Locate the cell with the specified text and output its [x, y] center coordinate. 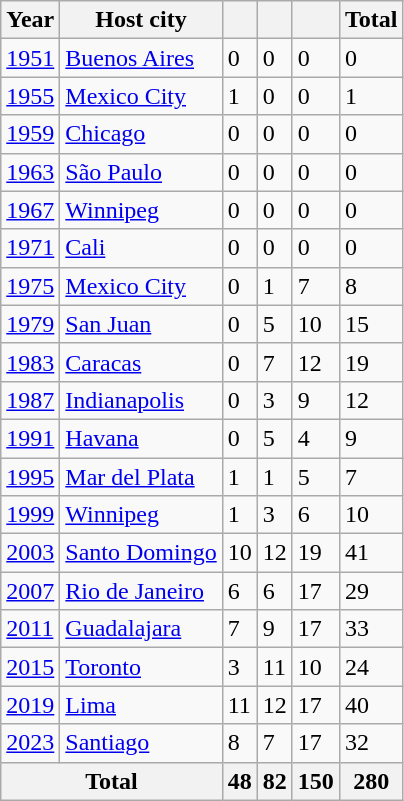
Santiago [141, 743]
1983 [30, 362]
Chicago [141, 134]
Buenos Aires [141, 58]
2007 [30, 591]
32 [371, 743]
Rio de Janeiro [141, 591]
1951 [30, 58]
29 [371, 591]
2019 [30, 705]
48 [240, 781]
1967 [30, 210]
1995 [30, 477]
Indianapolis [141, 400]
1955 [30, 96]
Guadalajara [141, 629]
2023 [30, 743]
15 [371, 324]
Havana [141, 438]
2015 [30, 667]
33 [371, 629]
1987 [30, 400]
Lima [141, 705]
1991 [30, 438]
1963 [30, 172]
41 [371, 553]
150 [316, 781]
São Paulo [141, 172]
Santo Domingo [141, 553]
Year [30, 20]
Toronto [141, 667]
2003 [30, 553]
Cali [141, 248]
1975 [30, 286]
Mar del Plata [141, 477]
24 [371, 667]
Host city [141, 20]
1999 [30, 515]
2011 [30, 629]
82 [274, 781]
Caracas [141, 362]
40 [371, 705]
1959 [30, 134]
280 [371, 781]
1979 [30, 324]
San Juan [141, 324]
1971 [30, 248]
4 [316, 438]
